Determine the (x, y) coordinate at the center of the cell enclosing the given text.  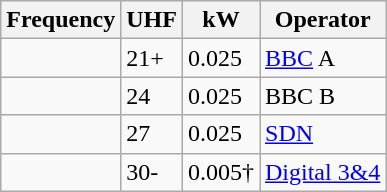
30- (152, 172)
27 (152, 134)
21+ (152, 58)
0.005† (220, 172)
24 (152, 96)
BBC A (323, 58)
BBC B (323, 96)
SDN (323, 134)
Digital 3&4 (323, 172)
Frequency (61, 20)
kW (220, 20)
Operator (323, 20)
UHF (152, 20)
